Output the (x, y) coordinate of the center of the cell containing the given text.  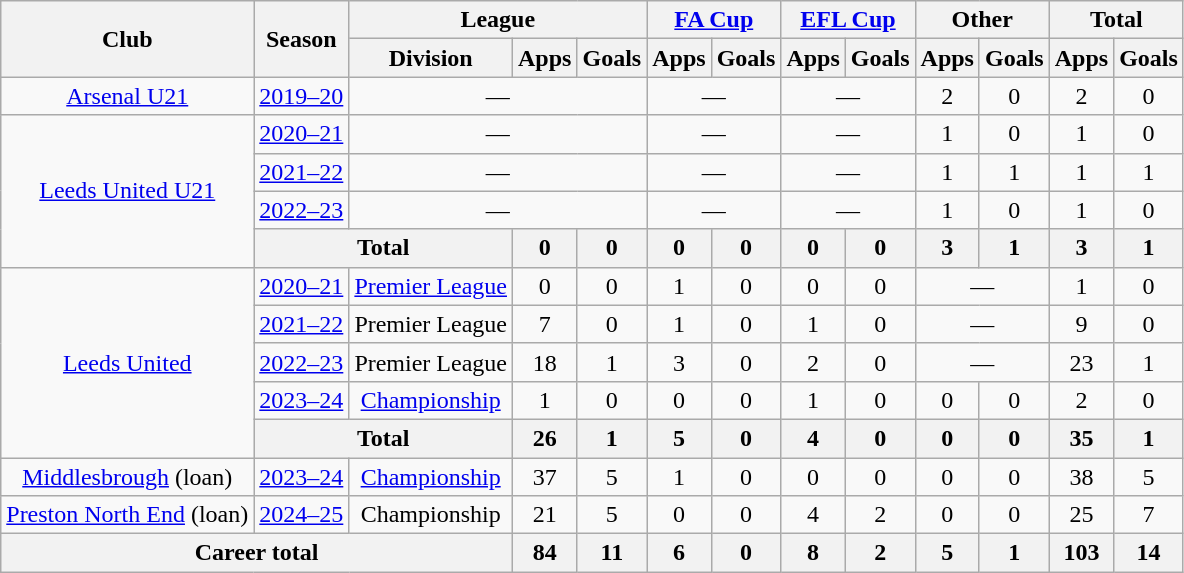
Middlesbrough (loan) (128, 477)
Arsenal U21 (128, 96)
11 (612, 553)
25 (1081, 515)
Other (982, 20)
Season (302, 39)
18 (545, 362)
League (498, 20)
23 (1081, 362)
21 (545, 515)
Club (128, 39)
Leeds United (128, 362)
26 (545, 438)
Career total (257, 553)
8 (813, 553)
FA Cup (714, 20)
Preston North End (loan) (128, 515)
Leeds United U21 (128, 191)
103 (1081, 553)
Division (431, 58)
35 (1081, 438)
9 (1081, 324)
84 (545, 553)
2019–20 (302, 96)
37 (545, 477)
38 (1081, 477)
14 (1149, 553)
EFL Cup (848, 20)
6 (679, 553)
2024–25 (302, 515)
